Return the (x, y) coordinate for the center point of the cell that contains the specified text.  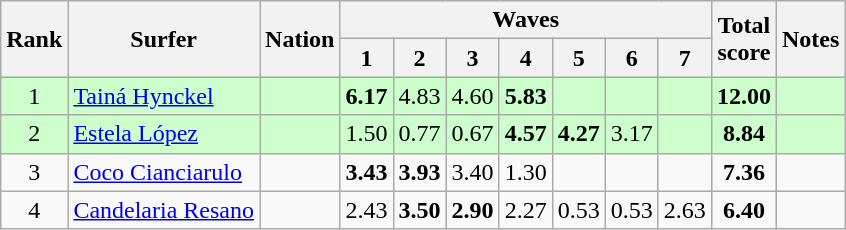
3.40 (472, 172)
5.83 (526, 96)
6.40 (744, 210)
0.77 (420, 134)
Estela López (164, 134)
3.93 (420, 172)
5 (578, 58)
4.27 (578, 134)
1.50 (366, 134)
8.84 (744, 134)
Tainá Hynckel (164, 96)
3.17 (632, 134)
3.43 (366, 172)
4.83 (420, 96)
4.57 (526, 134)
Rank (34, 39)
6.17 (366, 96)
6 (632, 58)
2.27 (526, 210)
Totalscore (744, 39)
4.60 (472, 96)
Surfer (164, 39)
7 (684, 58)
1.30 (526, 172)
12.00 (744, 96)
2.43 (366, 210)
Waves (526, 20)
0.67 (472, 134)
3.50 (420, 210)
Coco Cianciarulo (164, 172)
Candelaria Resano (164, 210)
Notes (810, 39)
2.63 (684, 210)
Nation (300, 39)
2.90 (472, 210)
7.36 (744, 172)
